Determine the [X, Y] coordinate at the center of the cell enclosing the given text.  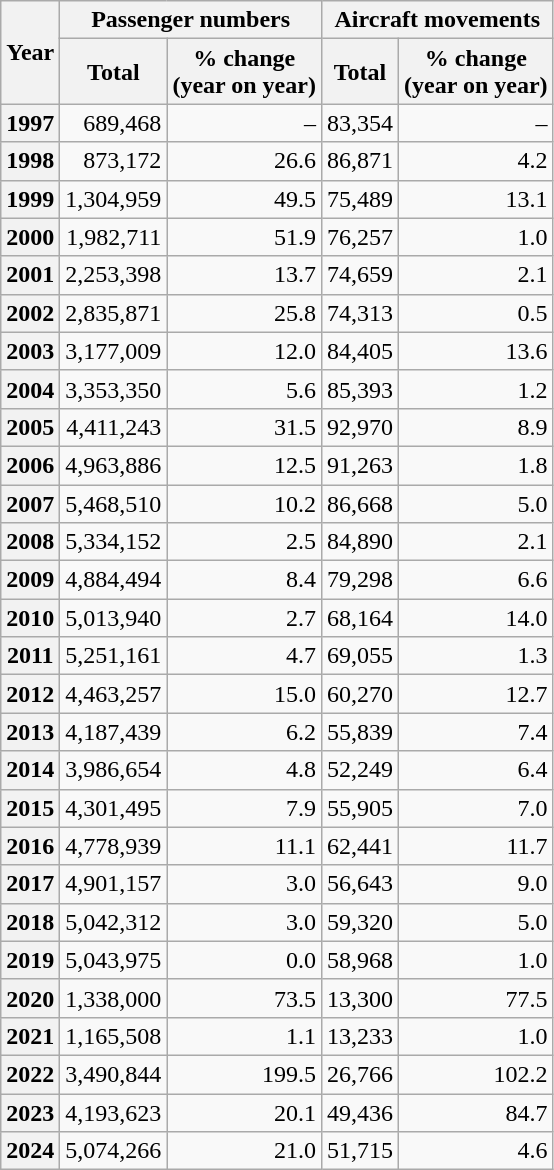
4.6 [476, 1151]
76,257 [360, 237]
51,715 [360, 1151]
1.2 [476, 389]
13.7 [244, 275]
2018 [30, 922]
4.7 [244, 656]
2024 [30, 1151]
2012 [30, 694]
2009 [30, 580]
68,164 [360, 618]
86,668 [360, 503]
689,468 [114, 123]
2.7 [244, 618]
2007 [30, 503]
2004 [30, 389]
2008 [30, 542]
Year [30, 52]
84,405 [360, 351]
4,463,257 [114, 694]
1.8 [476, 465]
3,177,009 [114, 351]
6.6 [476, 580]
199.5 [244, 1074]
1.1 [244, 1036]
5,013,940 [114, 618]
2015 [30, 808]
31.5 [244, 427]
75,489 [360, 199]
2020 [30, 998]
5,043,975 [114, 960]
1.3 [476, 656]
5,468,510 [114, 503]
5,334,152 [114, 542]
4.8 [244, 770]
77.5 [476, 998]
25.8 [244, 313]
2002 [30, 313]
49,436 [360, 1113]
3,490,844 [114, 1074]
79,298 [360, 580]
5,042,312 [114, 922]
4,301,495 [114, 808]
5,251,161 [114, 656]
86,871 [360, 161]
2013 [30, 732]
56,643 [360, 884]
20.1 [244, 1113]
49.5 [244, 199]
2014 [30, 770]
15.0 [244, 694]
4,884,494 [114, 580]
21.0 [244, 1151]
1997 [30, 123]
5.6 [244, 389]
4,963,886 [114, 465]
1,338,000 [114, 998]
7.0 [476, 808]
11.1 [244, 846]
4,778,939 [114, 846]
2001 [30, 275]
1,304,959 [114, 199]
2019 [30, 960]
6.2 [244, 732]
12.7 [476, 694]
13.6 [476, 351]
7.9 [244, 808]
4,901,157 [114, 884]
4.2 [476, 161]
0.5 [476, 313]
2017 [30, 884]
73.5 [244, 998]
4,193,623 [114, 1113]
7.4 [476, 732]
84,890 [360, 542]
26,766 [360, 1074]
9.0 [476, 884]
51.9 [244, 237]
85,393 [360, 389]
2021 [30, 1036]
2005 [30, 427]
2000 [30, 237]
13,300 [360, 998]
2,253,398 [114, 275]
873,172 [114, 161]
2006 [30, 465]
13.1 [476, 199]
2011 [30, 656]
69,055 [360, 656]
12.5 [244, 465]
4,411,243 [114, 427]
4,187,439 [114, 732]
91,263 [360, 465]
5,074,266 [114, 1151]
60,270 [360, 694]
0.0 [244, 960]
11.7 [476, 846]
62,441 [360, 846]
2023 [30, 1113]
1999 [30, 199]
26.6 [244, 161]
12.0 [244, 351]
84.7 [476, 1113]
3,353,350 [114, 389]
1,165,508 [114, 1036]
3,986,654 [114, 770]
2.5 [244, 542]
1,982,711 [114, 237]
8.9 [476, 427]
59,320 [360, 922]
10.2 [244, 503]
52,249 [360, 770]
102.2 [476, 1074]
6.4 [476, 770]
2010 [30, 618]
74,313 [360, 313]
13,233 [360, 1036]
55,905 [360, 808]
Aircraft movements [437, 20]
83,354 [360, 123]
74,659 [360, 275]
Passenger numbers [191, 20]
55,839 [360, 732]
2,835,871 [114, 313]
92,970 [360, 427]
8.4 [244, 580]
2016 [30, 846]
58,968 [360, 960]
14.0 [476, 618]
1998 [30, 161]
2022 [30, 1074]
2003 [30, 351]
